Pinpoint the cell where the given text exists, returning its (X, Y) midpoint coordinate. 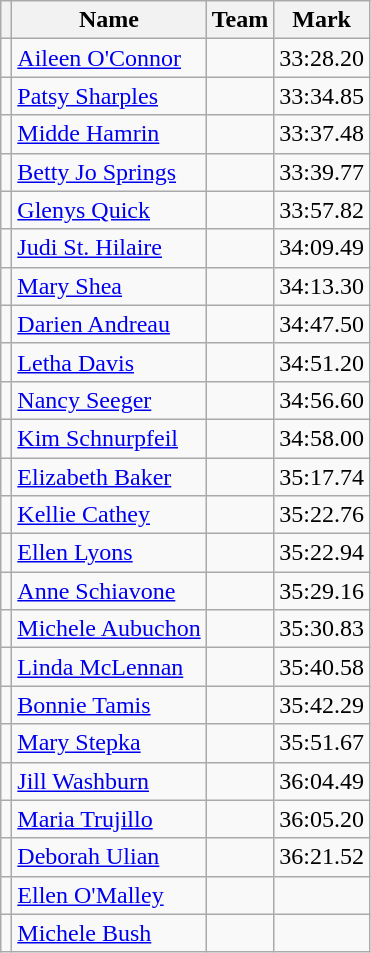
33:34.85 (322, 96)
35:22.76 (322, 515)
Betty Jo Springs (109, 172)
Letha Davis (109, 362)
33:39.77 (322, 172)
36:04.49 (322, 781)
35:42.29 (322, 705)
Ellen Lyons (109, 553)
Kim Schnurpfeil (109, 438)
35:17.74 (322, 477)
Aileen O'Connor (109, 58)
35:51.67 (322, 743)
33:28.20 (322, 58)
Jill Washburn (109, 781)
34:47.50 (322, 324)
Linda McLennan (109, 667)
33:37.48 (322, 134)
Michele Aubuchon (109, 629)
33:57.82 (322, 210)
Bonnie Tamis (109, 705)
Maria Trujillo (109, 819)
Mark (322, 20)
Ellen O'Malley (109, 895)
Kellie Cathey (109, 515)
35:30.83 (322, 629)
Name (109, 20)
Mary Stepka (109, 743)
Midde Hamrin (109, 134)
34:56.60 (322, 400)
34:09.49 (322, 248)
Glenys Quick (109, 210)
Nancy Seeger (109, 400)
Anne Schiavone (109, 591)
35:40.58 (322, 667)
Darien Andreau (109, 324)
36:05.20 (322, 819)
Michele Bush (109, 933)
Deborah Ulian (109, 857)
34:13.30 (322, 286)
Judi St. Hilaire (109, 248)
Patsy Sharples (109, 96)
34:58.00 (322, 438)
35:29.16 (322, 591)
Mary Shea (109, 286)
35:22.94 (322, 553)
Elizabeth Baker (109, 477)
36:21.52 (322, 857)
34:51.20 (322, 362)
Team (240, 20)
